Determine the [x, y] coordinate at the center of the cell enclosing the given text.  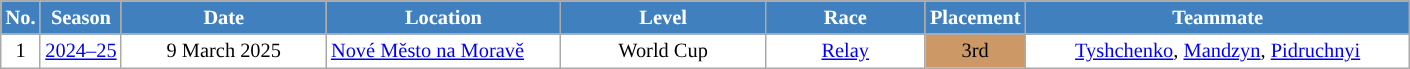
3rd [975, 51]
World Cup [664, 51]
Tyshchenko, Mandzyn, Pidruchnyi [1218, 51]
Teammate [1218, 17]
Season [80, 17]
No. [21, 17]
Relay [845, 51]
Placement [975, 17]
1 [21, 51]
Nové Město na Moravě [444, 51]
Date [224, 17]
9 March 2025 [224, 51]
Race [845, 17]
2024–25 [80, 51]
Location [444, 17]
Level [664, 17]
